Return the [X, Y] coordinate for the center point of the cell that contains the specified text.  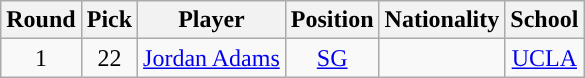
Jordan Adams [212, 58]
UCLA [544, 58]
Round [41, 20]
1 [41, 58]
Player [212, 20]
School [544, 20]
Position [332, 20]
Pick [109, 20]
Nationality [442, 20]
SG [332, 58]
22 [109, 58]
